Detect which cell encompasses the target text, then output its [X, Y] center coordinate. 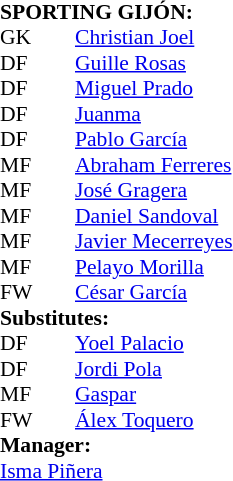
Pelayo Morilla [154, 267]
Daniel Sandoval [154, 216]
Abraham Ferreres [154, 165]
Pablo García [154, 139]
Manager: [116, 445]
Yoel Palacio [154, 343]
Substitutes: [116, 318]
Gaspar [154, 395]
César García [154, 293]
Christian Joel [154, 37]
Juanma [154, 114]
Álex Toquero [154, 420]
Guille Rosas [154, 63]
Miguel Prado [154, 89]
José Gragera [154, 191]
Jordi Pola [154, 369]
GK [19, 37]
Javier Mecerreyes [154, 241]
